Pinpoint the cell where the given text exists, returning its [X, Y] midpoint coordinate. 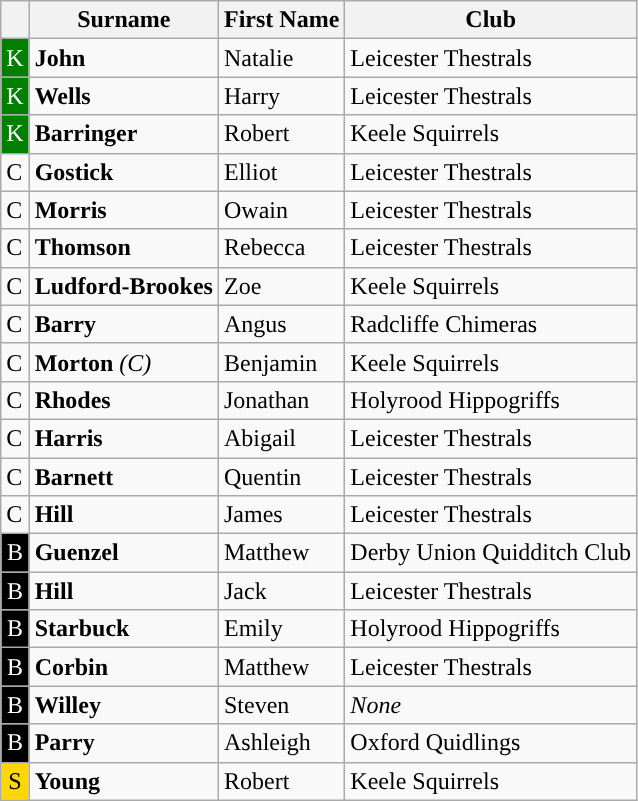
Steven [281, 705]
Wells [124, 96]
Parry [124, 743]
Club [491, 20]
Elliot [281, 172]
Willey [124, 705]
Derby Union Quidditch Club [491, 553]
Barry [124, 324]
Harry [281, 96]
Gostick [124, 172]
Barringer [124, 134]
Zoe [281, 286]
Barnett [124, 477]
Thomson [124, 248]
Abigail [281, 438]
Morris [124, 210]
Quentin [281, 477]
Starbuck [124, 629]
Jonathan [281, 400]
Young [124, 781]
Natalie [281, 58]
Radcliffe Chimeras [491, 324]
S [15, 781]
Angus [281, 324]
First Name [281, 20]
Jack [281, 591]
Ashleigh [281, 743]
Rhodes [124, 400]
None [491, 705]
Guenzel [124, 553]
James [281, 515]
John [124, 58]
Rebecca [281, 248]
Ludford-Brookes [124, 286]
Benjamin [281, 362]
Owain [281, 210]
Corbin [124, 667]
Harris [124, 438]
Oxford Quidlings [491, 743]
Surname [124, 20]
Morton (C) [124, 362]
Emily [281, 629]
